Output the [X, Y] coordinate of the center of the cell containing the given text.  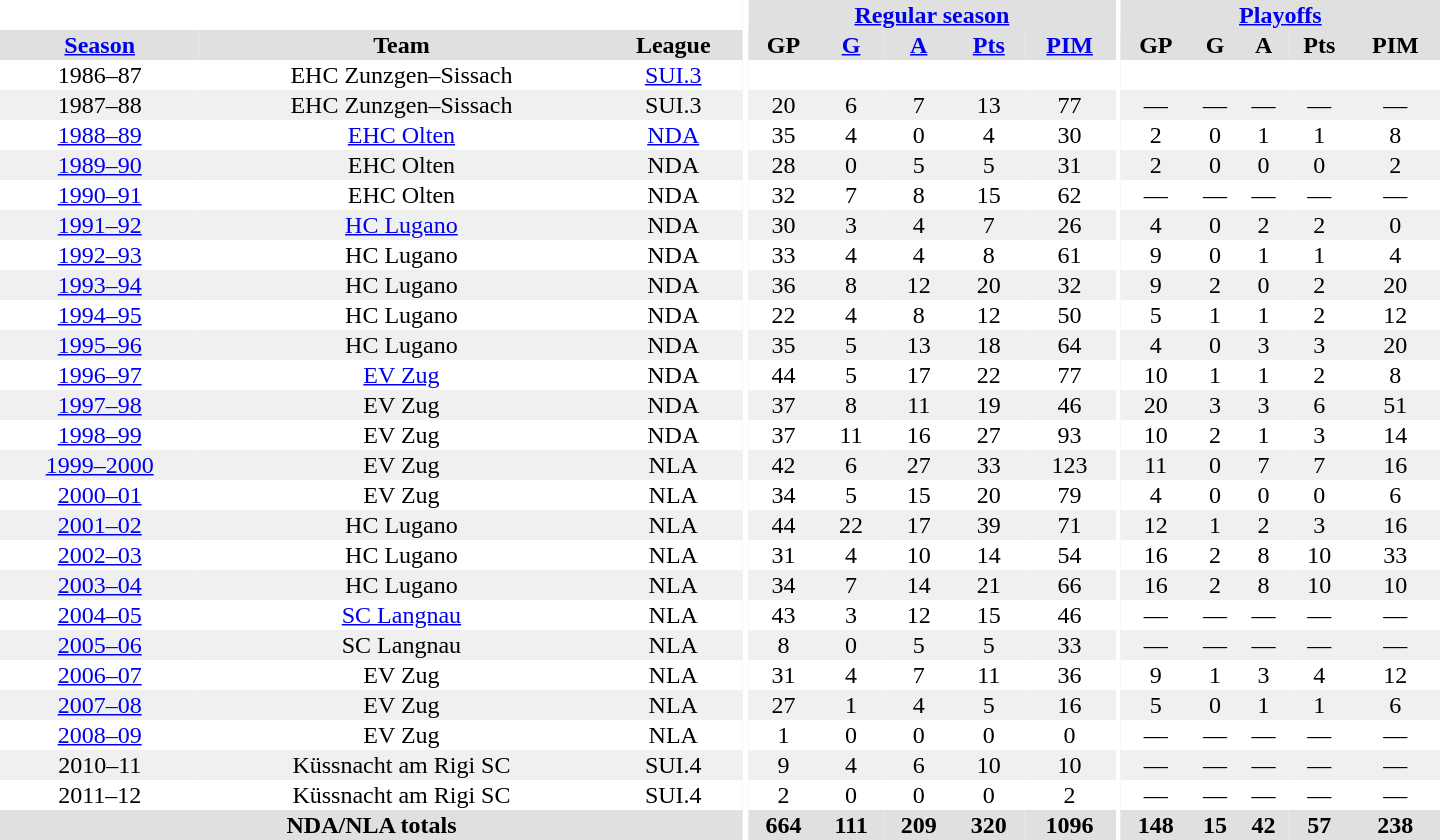
2001–02 [100, 525]
19 [989, 405]
61 [1070, 255]
79 [1070, 495]
2000–01 [100, 495]
71 [1070, 525]
1994–95 [100, 315]
1993–94 [100, 285]
2002–03 [100, 555]
1987–88 [100, 105]
1992–93 [100, 255]
664 [783, 825]
148 [1156, 825]
2011–12 [100, 795]
66 [1070, 585]
64 [1070, 345]
43 [783, 615]
1998–99 [100, 435]
2004–05 [100, 615]
2005–06 [100, 645]
2003–04 [100, 585]
2007–08 [100, 705]
57 [1320, 825]
50 [1070, 315]
39 [989, 525]
123 [1070, 465]
1986–87 [100, 75]
111 [850, 825]
1999–2000 [100, 465]
1995–96 [100, 345]
1988–89 [100, 135]
Team [401, 45]
1997–98 [100, 405]
2008–09 [100, 735]
62 [1070, 195]
1991–92 [100, 225]
209 [919, 825]
93 [1070, 435]
Season [100, 45]
1996–97 [100, 375]
320 [989, 825]
18 [989, 345]
NDA/NLA totals [372, 825]
26 [1070, 225]
Playoffs [1280, 15]
1989–90 [100, 165]
1096 [1070, 825]
2006–07 [100, 675]
21 [989, 585]
1990–91 [100, 195]
28 [783, 165]
League [673, 45]
2010–11 [100, 765]
51 [1396, 405]
238 [1396, 825]
Regular season [932, 15]
54 [1070, 555]
